Identify which cell holds the provided text, then report its (x, y) central coordinate. 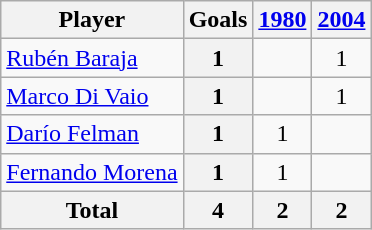
Marco Di Vaio (92, 96)
Total (92, 210)
Goals (218, 20)
Rubén Baraja (92, 58)
4 (218, 210)
2004 (342, 20)
Player (92, 20)
Fernando Morena (92, 172)
1980 (282, 20)
Darío Felman (92, 134)
